Extract the (x, y) coordinate from the center of the cell holding the provided text.  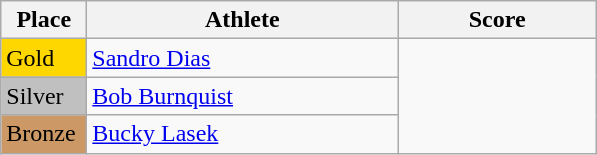
Sandro Dias (242, 58)
Gold (44, 58)
Place (44, 20)
Score (498, 20)
Bob Burnquist (242, 96)
Athlete (242, 20)
Bucky Lasek (242, 134)
Silver (44, 96)
Bronze (44, 134)
